Pinpoint the cell where the given text exists, returning its [x, y] midpoint coordinate. 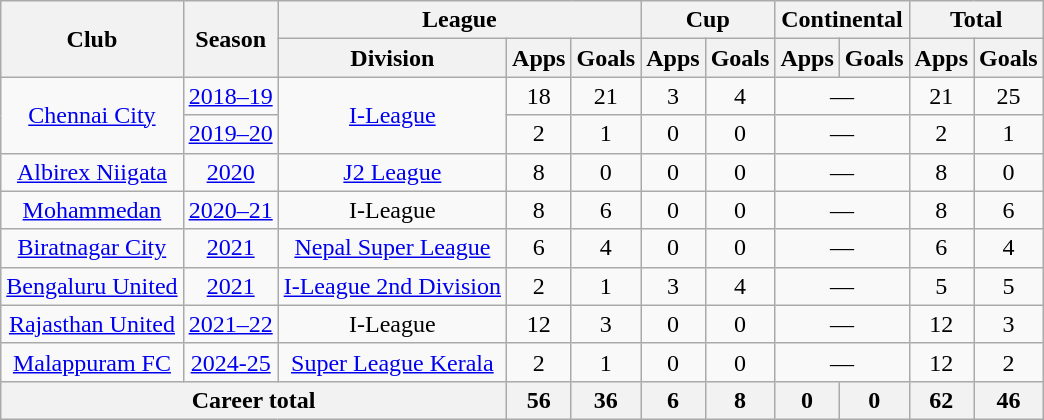
2020 [230, 172]
Super League Kerala [392, 362]
Bengaluru United [92, 286]
2019–20 [230, 134]
Malappuram FC [92, 362]
25 [1009, 96]
36 [606, 400]
46 [1009, 400]
Chennai City [92, 115]
18 [539, 96]
2024-25 [230, 362]
Club [92, 39]
2018–19 [230, 96]
Career total [254, 400]
2021–22 [230, 324]
Continental [842, 20]
Cup [708, 20]
2020–21 [230, 210]
Mohammedan [92, 210]
J2 League [392, 172]
Season [230, 39]
Albirex Niigata [92, 172]
Total [976, 20]
62 [941, 400]
Division [392, 58]
Nepal Super League [392, 248]
56 [539, 400]
Rajasthan United [92, 324]
League [460, 20]
I-League 2nd Division [392, 286]
Biratnagar City [92, 248]
